For the text-containing cell, return its midpoint in [x, y] coordinate format. 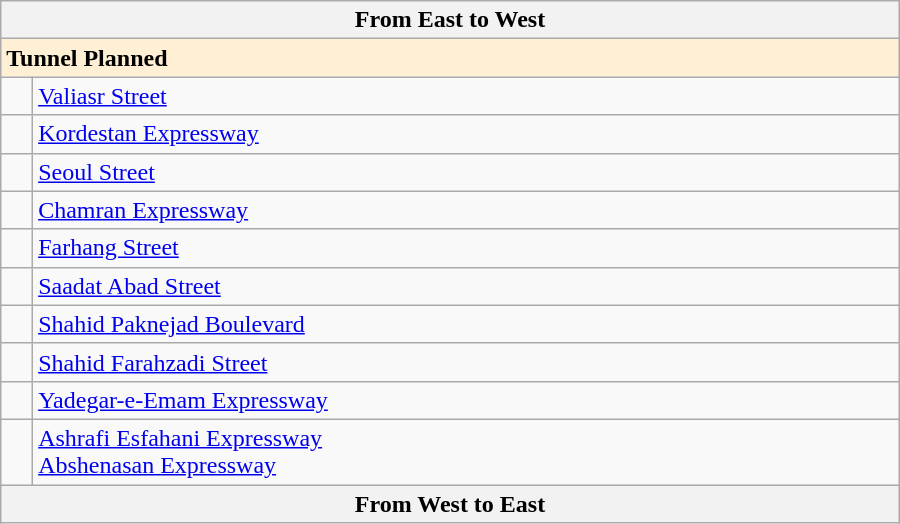
Shahid Paknejad Boulevard [466, 324]
Ashrafi Esfahani Expressway Abshenasan Expressway [466, 452]
Chamran Expressway [466, 210]
Valiasr Street [466, 96]
From West to East [450, 503]
Yadegar-e-Emam Expressway [466, 400]
Saadat Abad Street [466, 286]
From East to West [450, 20]
Seoul Street [466, 172]
Tunnel Planned [450, 58]
Farhang Street [466, 248]
Kordestan Expressway [466, 134]
Shahid Farahzadi Street [466, 362]
